Identify which cell holds the provided text, then report its [x, y] central coordinate. 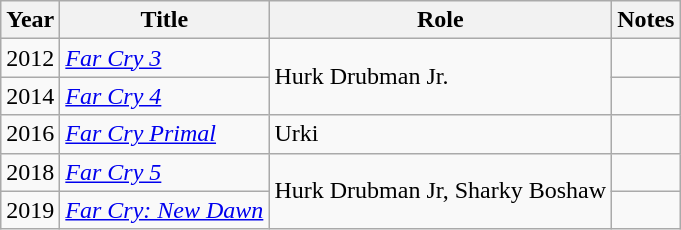
2019 [30, 210]
Year [30, 20]
2018 [30, 172]
2012 [30, 58]
2016 [30, 134]
Far Cry: New Dawn [164, 210]
Far Cry 4 [164, 96]
Hurk Drubman Jr. [440, 77]
Hurk Drubman Jr, Sharky Boshaw [440, 191]
Far Cry 5 [164, 172]
Role [440, 20]
Title [164, 20]
2014 [30, 96]
Far Cry 3 [164, 58]
Notes [646, 20]
Far Cry Primal [164, 134]
Urki [440, 134]
